From the cell containing the given text, extract its center point as [X, Y] coordinate. 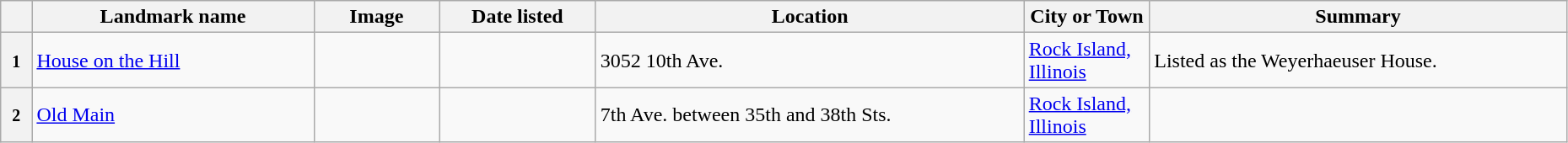
Landmark name [173, 17]
Summary [1358, 17]
Location [810, 17]
7th Ave. between 35th and 38th Sts. [810, 114]
Old Main [173, 114]
Image [376, 17]
1 [17, 61]
City or Town [1086, 17]
Date listed [518, 17]
2 [17, 114]
3052 10th Ave. [810, 61]
House on the Hill [173, 61]
Listed as the Weyerhaeuser House. [1358, 61]
